From the cell containing the given text, extract its center point as (X, Y) coordinate. 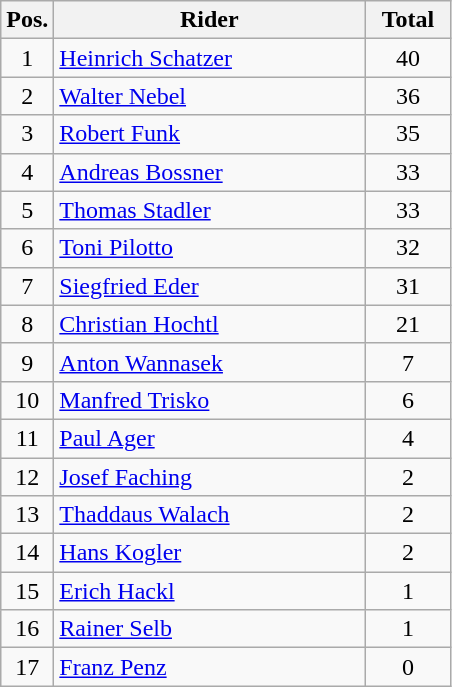
36 (408, 96)
Andreas Bossner (210, 172)
Manfred Trisko (210, 400)
32 (408, 248)
Hans Kogler (210, 553)
Siegfried Eder (210, 286)
Pos. (28, 20)
Walter Nebel (210, 96)
Toni Pilotto (210, 248)
Total (408, 20)
3 (28, 134)
14 (28, 553)
15 (28, 591)
Anton Wannasek (210, 362)
35 (408, 134)
Thomas Stadler (210, 210)
12 (28, 477)
31 (408, 286)
Rainer Selb (210, 629)
9 (28, 362)
21 (408, 324)
Thaddaus Walach (210, 515)
Heinrich Schatzer (210, 58)
Robert Funk (210, 134)
40 (408, 58)
Franz Penz (210, 667)
Erich Hackl (210, 591)
13 (28, 515)
Rider (210, 20)
16 (28, 629)
Josef Faching (210, 477)
10 (28, 400)
11 (28, 438)
17 (28, 667)
Christian Hochtl (210, 324)
Paul Ager (210, 438)
8 (28, 324)
5 (28, 210)
0 (408, 667)
